From the cell containing the given text, extract its center point as [x, y] coordinate. 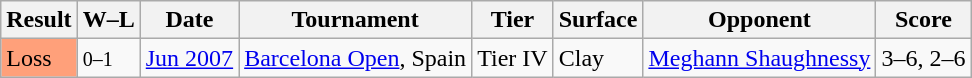
Tournament [356, 20]
Score [924, 20]
Tier IV [513, 58]
W–L [108, 20]
Loss [39, 58]
Jun 2007 [189, 58]
Surface [598, 20]
Result [39, 20]
Barcelona Open, Spain [356, 58]
Clay [598, 58]
Date [189, 20]
0–1 [108, 58]
Tier [513, 20]
Meghann Shaughnessy [760, 58]
3–6, 2–6 [924, 58]
Opponent [760, 20]
